Output the [X, Y] coordinate of the center of the cell containing the given text.  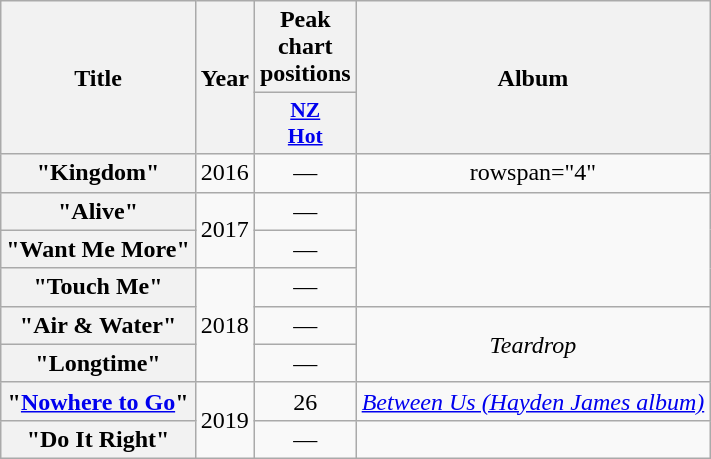
2018 [224, 325]
"Longtime" [98, 363]
2019 [224, 420]
Title [98, 78]
Teardrop [533, 344]
"Touch Me" [98, 287]
"Do It Right" [98, 439]
Between Us (Hayden James album) [533, 401]
"Air & Water" [98, 325]
"Alive" [98, 211]
"Want Me More" [98, 249]
2016 [224, 173]
NZHot [305, 124]
26 [305, 401]
Album [533, 78]
rowspan="4" [533, 173]
2017 [224, 230]
Year [224, 78]
Peak chart positions [305, 47]
"Nowhere to Go" [98, 401]
"Kingdom" [98, 173]
